Pinpoint the cell where the given text exists, returning its [X, Y] midpoint coordinate. 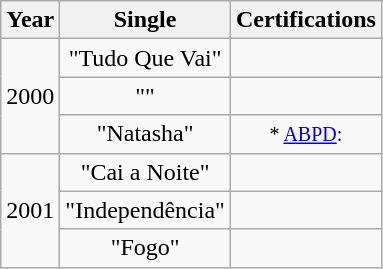
"" [146, 96]
Certifications [306, 20]
2000 [30, 96]
* ABPD: [306, 134]
"Fogo" [146, 248]
2001 [30, 210]
"Tudo Que Vai" [146, 58]
"Independência" [146, 210]
"Cai a Noite" [146, 172]
Year [30, 20]
"Natasha" [146, 134]
Single [146, 20]
